Determine the (x, y) coordinate at the center of the cell enclosing the given text.  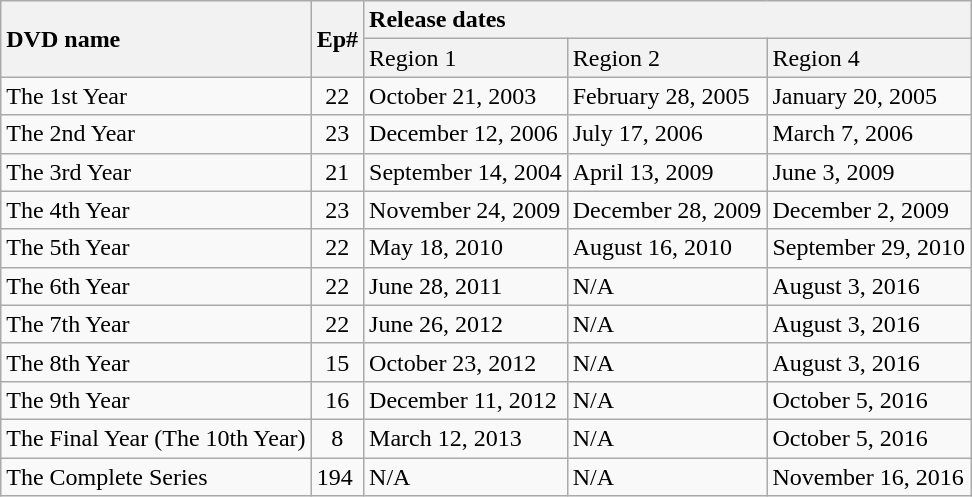
The 3rd Year (156, 172)
16 (337, 400)
February 28, 2005 (667, 96)
November 24, 2009 (466, 210)
The 8th Year (156, 362)
The 4th Year (156, 210)
Region 2 (667, 58)
May 18, 2010 (466, 248)
January 20, 2005 (869, 96)
June 3, 2009 (869, 172)
The 7th Year (156, 324)
21 (337, 172)
December 11, 2012 (466, 400)
DVD name (156, 39)
Ep# (337, 39)
June 28, 2011 (466, 286)
October 23, 2012 (466, 362)
December 28, 2009 (667, 210)
8 (337, 438)
August 16, 2010 (667, 248)
September 29, 2010 (869, 248)
March 7, 2006 (869, 134)
The 5th Year (156, 248)
March 12, 2013 (466, 438)
194 (337, 477)
September 14, 2004 (466, 172)
The 2nd Year (156, 134)
November 16, 2016 (869, 477)
December 2, 2009 (869, 210)
Release dates (668, 20)
June 26, 2012 (466, 324)
The 6th Year (156, 286)
October 21, 2003 (466, 96)
The Final Year (The 10th Year) (156, 438)
The 1st Year (156, 96)
15 (337, 362)
The 9th Year (156, 400)
July 17, 2006 (667, 134)
April 13, 2009 (667, 172)
The Complete Series (156, 477)
December 12, 2006 (466, 134)
Region 4 (869, 58)
Region 1 (466, 58)
